Capture the cell that displays the provided text and extract its [x, y] central coordinate. 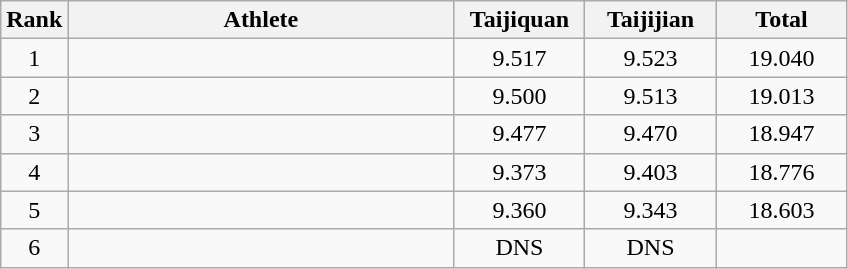
Taijiquan [520, 20]
19.040 [782, 58]
9.470 [650, 134]
4 [34, 172]
6 [34, 248]
1 [34, 58]
Rank [34, 20]
9.373 [520, 172]
9.523 [650, 58]
9.477 [520, 134]
18.947 [782, 134]
9.517 [520, 58]
9.403 [650, 172]
Athlete [261, 20]
18.776 [782, 172]
Taijijian [650, 20]
5 [34, 210]
18.603 [782, 210]
19.013 [782, 96]
9.343 [650, 210]
Total [782, 20]
9.513 [650, 96]
2 [34, 96]
9.360 [520, 210]
3 [34, 134]
9.500 [520, 96]
